Extract the [x, y] coordinate from the center of the cell holding the provided text.  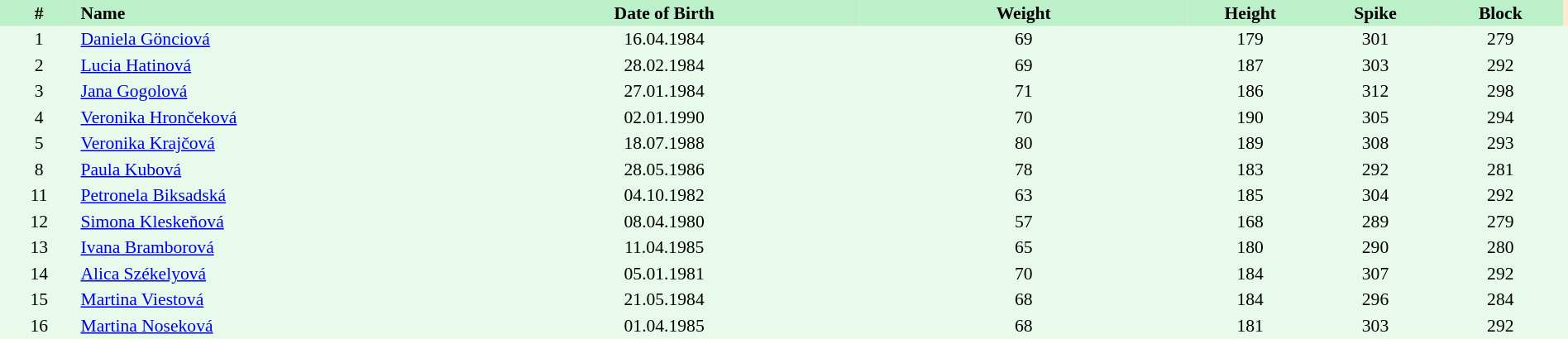
18.07.1988 [664, 144]
Alica Székelyová [273, 274]
05.01.1981 [664, 274]
289 [1374, 222]
27.01.1984 [664, 91]
Weight [1024, 13]
3 [39, 91]
304 [1374, 195]
293 [1500, 144]
301 [1374, 40]
Petronela Biksadská [273, 195]
307 [1374, 274]
294 [1500, 117]
08.04.1980 [664, 222]
Date of Birth [664, 13]
183 [1250, 169]
65 [1024, 248]
189 [1250, 144]
Martina Viestová [273, 299]
305 [1374, 117]
190 [1250, 117]
Name [273, 13]
5 [39, 144]
Daniela Gönciová [273, 40]
280 [1500, 248]
# [39, 13]
281 [1500, 169]
187 [1250, 65]
13 [39, 248]
290 [1374, 248]
28.02.1984 [664, 65]
8 [39, 169]
2 [39, 65]
181 [1250, 326]
78 [1024, 169]
Ivana Bramborová [273, 248]
Veronika Krajčová [273, 144]
63 [1024, 195]
57 [1024, 222]
71 [1024, 91]
Martina Noseková [273, 326]
Height [1250, 13]
298 [1500, 91]
179 [1250, 40]
15 [39, 299]
168 [1250, 222]
180 [1250, 248]
Spike [1374, 13]
80 [1024, 144]
14 [39, 274]
12 [39, 222]
296 [1374, 299]
28.05.1986 [664, 169]
04.10.1982 [664, 195]
Simona Kleskeňová [273, 222]
Paula Kubová [273, 169]
Veronika Hrončeková [273, 117]
11.04.1985 [664, 248]
308 [1374, 144]
Jana Gogolová [273, 91]
16.04.1984 [664, 40]
312 [1374, 91]
284 [1500, 299]
4 [39, 117]
02.01.1990 [664, 117]
Lucia Hatinová [273, 65]
Block [1500, 13]
186 [1250, 91]
11 [39, 195]
16 [39, 326]
21.05.1984 [664, 299]
1 [39, 40]
01.04.1985 [664, 326]
185 [1250, 195]
